Pinpoint the cell where the given text exists, returning its (X, Y) midpoint coordinate. 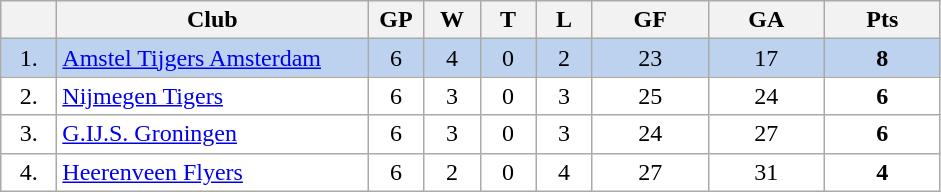
2. (29, 96)
Club (212, 20)
4. (29, 172)
23 (650, 58)
3. (29, 134)
8 (882, 58)
25 (650, 96)
31 (766, 172)
G.IJ.S. Groningen (212, 134)
GP (396, 20)
Pts (882, 20)
1. (29, 58)
T (508, 20)
W (452, 20)
GA (766, 20)
Heerenveen Flyers (212, 172)
L (564, 20)
Amstel Tijgers Amsterdam (212, 58)
Nijmegen Tigers (212, 96)
GF (650, 20)
17 (766, 58)
